Pinpoint the cell where the given text exists, returning its [x, y] midpoint coordinate. 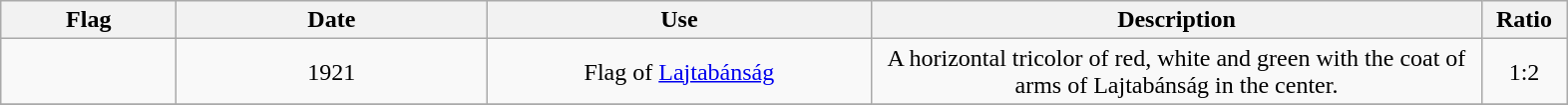
Ratio [1524, 20]
Date [331, 20]
1:2 [1524, 72]
Flag [89, 20]
A horizontal tricolor of red, white and green with the coat of arms of Lajtabánság in the center. [1177, 72]
Flag of Lajtabánság [679, 72]
Description [1177, 20]
1921 [331, 72]
Use [679, 20]
